Scan for the cell matching the given text and deliver its [x, y] coordinate at center. 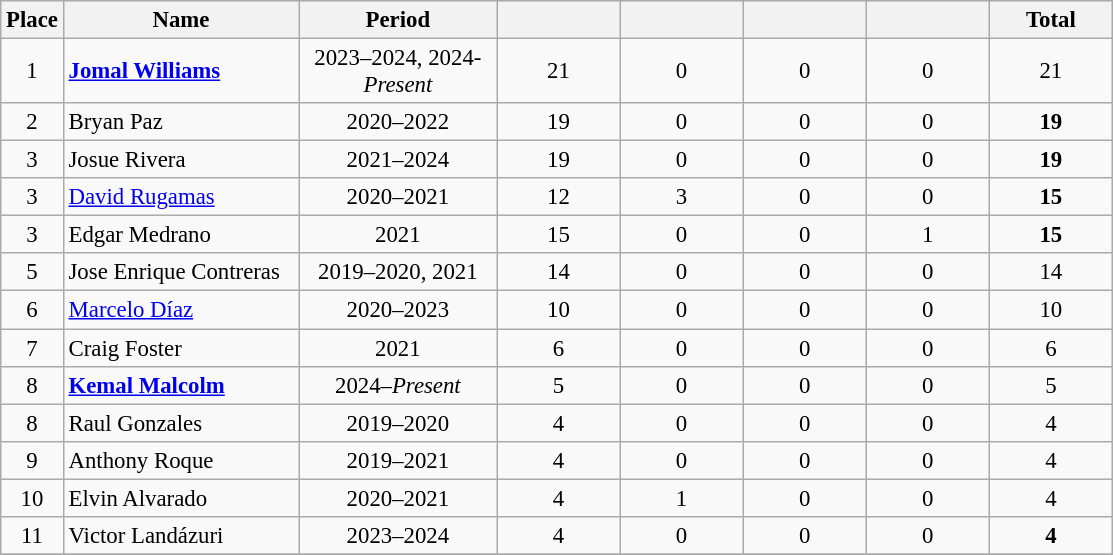
Total [1050, 20]
Marcelo Díaz [181, 310]
2019–2021 [398, 460]
Period [398, 20]
2023–2024 [398, 536]
Elvin Alvarado [181, 498]
Craig Foster [181, 348]
11 [32, 536]
2024–Present [398, 385]
Name [181, 20]
9 [32, 460]
Kemal Malcolm [181, 385]
2021–2024 [398, 160]
Edgar Medrano [181, 235]
Jomal Williams [181, 72]
David Rugamas [181, 197]
Bryan Paz [181, 122]
Raul Gonzales [181, 423]
Josue Rivera [181, 160]
7 [32, 348]
2 [32, 122]
2019–2020 [398, 423]
Victor Landázuri [181, 536]
2019–2020, 2021 [398, 273]
2020–2023 [398, 310]
Jose Enrique Contreras [181, 273]
Anthony Roque [181, 460]
12 [558, 197]
Place [32, 20]
2020–2022 [398, 122]
2023–2024, 2024-Present [398, 72]
